Output the [x, y] coordinate of the center of the cell containing the given text.  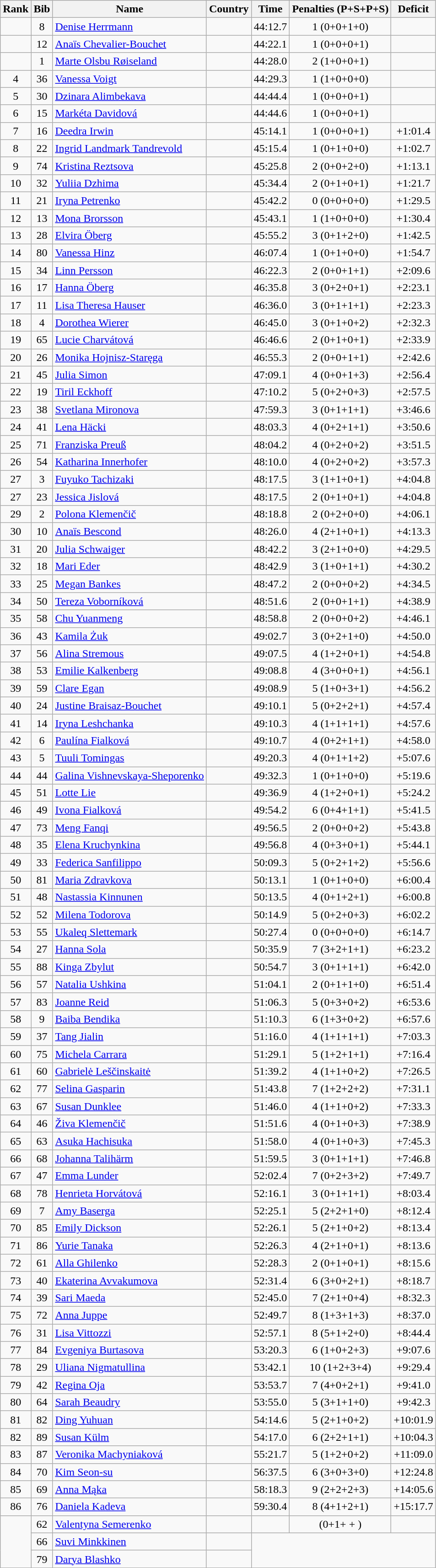
Lisa Vittozzi [129, 1333]
89 [42, 1437]
Fuyuko Tachizaki [129, 479]
2 (0+2+0+0) [340, 514]
+5:56.6 [414, 862]
+7:16.4 [414, 1054]
53:42.1 [270, 1368]
7 (0+2+3+2) [340, 1176]
+6:53.6 [414, 1002]
53:53.7 [270, 1385]
6 (1+0+2+3) [340, 1350]
48:26.0 [270, 532]
+4:34.5 [414, 584]
Vanessa Voigt [129, 79]
+11:09.0 [414, 1455]
Amy Baserga [129, 1211]
5 (1+2+0+2) [340, 1455]
3 (1+0+1+1) [340, 566]
Susan Dunklee [129, 1106]
Chu Yuanmeng [129, 619]
4 (0+3+0+1) [340, 845]
53:20.3 [270, 1350]
Galina Vishnevskaya-Sheporenko [129, 776]
45:34.4 [270, 183]
Anna Juppe [129, 1315]
10 (1+2+3+4) [340, 1368]
+3:50.6 [414, 427]
Tang Jialin [129, 1036]
5 (0+3+0+2) [340, 1002]
5 (0+2+2+1) [340, 706]
45:25.8 [270, 166]
+8:18.7 [414, 1280]
+3:51.5 [414, 444]
50:13.5 [270, 897]
48:18.8 [270, 514]
Time [270, 9]
8 (4+1+2+1) [340, 1507]
+12:24.8 [414, 1472]
+3:46.6 [414, 410]
+6:57.6 [414, 1019]
Lucie Charvátová [129, 340]
52:57.1 [270, 1333]
+6:00.4 [414, 880]
48:47.2 [270, 584]
Johanna Talihärm [129, 1158]
Vanessa Hinz [129, 253]
Federica Sanfilippo [129, 862]
51:43.8 [270, 1089]
50:54.7 [270, 967]
Emma Lunder [129, 1176]
44:28.0 [270, 61]
Jessica Jislová [129, 496]
Julia Simon [129, 375]
Dorothea Wierer [129, 323]
Yuliia Dzhima [129, 183]
Penalties (P+S+P+S) [340, 9]
Emily Dickson [129, 1228]
Regina Oja [129, 1385]
+4:06.1 [414, 514]
51:06.3 [270, 1002]
Tiril Eckhoff [129, 392]
46:55.3 [270, 357]
Anna Mąka [129, 1489]
+4:30.2 [414, 566]
Iryna Petrenko [129, 200]
+7:46.8 [414, 1158]
49:02.7 [270, 636]
Hanna Sola [129, 949]
45:14.1 [270, 131]
58:18.3 [270, 1489]
53:55.0 [270, 1402]
49:08.8 [270, 671]
+7:26.5 [414, 1072]
+4:57.4 [414, 706]
Linn Persson [129, 270]
46:36.0 [270, 305]
Baiba Bendika [129, 1019]
Kim Seon-su [129, 1472]
Iryna Leshchanka [129, 723]
Asuka Hachisuka [129, 1141]
+6:42.0 [414, 967]
Markéta Davidová [129, 113]
+2:42.6 [414, 357]
48:42.9 [270, 566]
45:55.2 [270, 236]
1 (0+0+1+0) [340, 27]
Marte Olsbu Røiseland [129, 61]
+2:33.9 [414, 340]
49:10.1 [270, 706]
48:10.0 [270, 462]
+5:24.2 [414, 793]
Yurie Tanaka [129, 1245]
1 [42, 61]
+4:50.0 [414, 636]
+9:41.0 [414, 1385]
Alla Ghilenko [129, 1263]
Dzinara Alimbekava [129, 96]
49:10.7 [270, 740]
Kristina Reztsova [129, 166]
49:08.9 [270, 688]
+8:12.4 [414, 1211]
+2:23.1 [414, 288]
Gabrielė Leščinskaitė [129, 1072]
Anaïs Bescond [129, 532]
Evgeniya Burtasova [129, 1350]
Živa Klemenčič [129, 1124]
Nastassia Kinnunen [129, 897]
5 (1+2+1+1) [340, 1054]
52:45.0 [270, 1298]
Lena Häcki [129, 427]
45:43.1 [270, 218]
Kinga Zbylut [129, 967]
50:27.4 [270, 932]
45:15.4 [270, 148]
49:54.2 [270, 810]
Ding Yuhuan [129, 1420]
49:36.9 [270, 793]
+5:07.6 [414, 758]
44:44.4 [270, 96]
+1:30.4 [414, 218]
Tuuli Tomingas [129, 758]
4 (0+1+1+2) [340, 758]
3 (0+1+2+0) [340, 236]
Bib [42, 9]
3 (2+1+0+0) [340, 549]
5 (1+0+3+1) [340, 688]
+2:56.4 [414, 375]
51:46.0 [270, 1106]
46:07.4 [270, 253]
6 (3+0+3+0) [340, 1472]
Hanna Öberg [129, 288]
8 (1+3+1+3) [340, 1315]
51:59.5 [270, 1158]
Kamila Żuk [129, 636]
48:03.3 [270, 427]
52:02.4 [270, 1176]
Valentyna Semerenko [129, 1524]
2 [42, 514]
+7:03.3 [414, 1036]
+1:02.7 [414, 148]
+7:49.7 [414, 1176]
+2:09.6 [414, 270]
+10:04.3 [414, 1437]
Anaïs Chevalier-Bouchet [129, 44]
5 (2+2+1+0) [340, 1211]
55:21.7 [270, 1455]
+7:31.1 [414, 1089]
50:13.1 [270, 880]
52:16.1 [270, 1193]
48:04.2 [270, 444]
+8:13.4 [414, 1228]
50:14.9 [270, 915]
44:12.7 [270, 27]
Polona Klemenčič [129, 514]
44:22.1 [270, 44]
+4:56.2 [414, 688]
+7:38.9 [414, 1124]
48:58.8 [270, 619]
9 (2+2+2+3) [340, 1489]
Megan Bankes [129, 584]
28 [42, 236]
Suvi Minkkinen [129, 1541]
Julia Schwaiger [129, 549]
Katharina Innerhofer [129, 462]
47:59.3 [270, 410]
Veronika Machyniaková [129, 1455]
+1:29.5 [414, 200]
56:37.5 [270, 1472]
+2:32.3 [414, 323]
+5:44.1 [414, 845]
+3:57.3 [414, 462]
+8:13.6 [414, 1245]
5 (3+1+1+0) [340, 1402]
50:09.3 [270, 862]
+9:07.6 [414, 1350]
+1:54.7 [414, 253]
6 (0+4+1+1) [340, 810]
Henrieta Horvátová [129, 1193]
Maria Zdravkova [129, 880]
52:26.1 [270, 1228]
51:39.2 [270, 1072]
(0+1+ + ) [340, 1524]
6 (3+0+2+1) [340, 1280]
+4:58.0 [414, 740]
+2:57.5 [414, 392]
51:51.6 [270, 1124]
+1:13.1 [414, 166]
Susan Külm [129, 1437]
6 (2+2+1+1) [340, 1437]
+6:23.2 [414, 949]
7 (3+2+1+1) [340, 949]
47:10.2 [270, 392]
88 [42, 967]
Mari Eder [129, 566]
4 (0+1+2+1) [340, 897]
Name [129, 9]
7 (2+1+0+4) [340, 1298]
49:10.3 [270, 723]
5 (0+2+1+2) [340, 862]
Rank [16, 9]
Tereza Voborníková [129, 601]
+9:42.3 [414, 1402]
52:28.3 [270, 1263]
47:09.1 [270, 375]
3 (0+2+0+1) [340, 288]
+14:05.6 [414, 1489]
54:17.0 [270, 1437]
Justine Braisaz-Bouchet [129, 706]
+1:42.5 [414, 236]
48:51.6 [270, 601]
2 (0+1+1+0) [340, 984]
Lisa Theresa Hauser [129, 305]
Lotte Lie [129, 793]
3 (0+2+1+0) [340, 636]
+8:03.4 [414, 1193]
+4:56.1 [414, 671]
Svetlana Mironova [129, 410]
+5:41.5 [414, 810]
46:22.3 [270, 270]
52:25.1 [270, 1211]
+6:00.8 [414, 897]
Ukaleq Slettemark [129, 932]
+1:01.4 [414, 131]
Milena Todorova [129, 915]
+4:54.8 [414, 653]
Franziska Preuß [129, 444]
49:07.5 [270, 653]
3 (1+1+0+1) [340, 479]
Sari Maeda [129, 1298]
51:04.1 [270, 984]
Clare Egan [129, 688]
51:16.0 [270, 1036]
3 [42, 479]
Joanne Reid [129, 1002]
Ekaterina Avvakumova [129, 1280]
Uliana Nigmatullina [129, 1368]
+5:43.8 [414, 828]
+10:01.9 [414, 1420]
Natalia Ushkina [129, 984]
Alina Stremous [129, 653]
Darya Blashko [129, 1559]
+15:17.7 [414, 1507]
Ivona Fialková [129, 810]
49:56.8 [270, 845]
Daniela Kadeva [129, 1507]
51:58.0 [270, 1141]
+2:23.3 [414, 305]
+7:45.3 [414, 1141]
48:42.2 [270, 549]
46:45.0 [270, 323]
3 (0+1+0+2) [340, 323]
Paulína Fialková [129, 740]
+4:46.1 [414, 619]
6 (1+3+0+2) [340, 1019]
2 (0+0+2+0) [340, 166]
46:35.8 [270, 288]
+9:29.4 [414, 1368]
Meng Fanqi [129, 828]
Michela Carrara [129, 1054]
+8:32.3 [414, 1298]
Emilie Kalkenberg [129, 671]
8 (5+1+2+0) [340, 1333]
44:29.3 [270, 79]
+6:14.7 [414, 932]
Monika Hojnisz-Staręga [129, 357]
+8:44.4 [414, 1333]
+8:15.6 [414, 1263]
87 [42, 1455]
Elvira Öberg [129, 236]
+4:29.5 [414, 549]
51:10.3 [270, 1019]
+6:02.2 [414, 915]
2 (1+0+0+1) [340, 61]
52:26.3 [270, 1245]
Denise Herrmann [129, 27]
Mona Brorsson [129, 218]
+6:51.4 [414, 984]
52:31.4 [270, 1280]
Selina Gasparin [129, 1089]
Sarah Beaudry [129, 1402]
+1:21.7 [414, 183]
Country [229, 9]
Elena Kruchynkina [129, 845]
+4:57.6 [414, 723]
46:46.6 [270, 340]
+5:19.6 [414, 776]
4 (0+0+1+3) [340, 375]
59:30.4 [270, 1507]
4 (3+0+0+1) [340, 671]
+8:37.0 [414, 1315]
49:20.3 [270, 758]
50:35.9 [270, 949]
7 (1+2+2+2) [340, 1089]
44:44.6 [270, 113]
49:32.3 [270, 776]
+4:38.9 [414, 601]
52:49.7 [270, 1315]
Deficit [414, 9]
+4:13.3 [414, 532]
54:14.6 [270, 1420]
Deedra Irwin [129, 131]
+7:33.3 [414, 1106]
45:42.2 [270, 200]
49:56.5 [270, 828]
Ingrid Landmark Tandrevold [129, 148]
51:29.1 [270, 1054]
7 (4+0+2+1) [340, 1385]
